Capture the cell that displays the provided text and extract its (x, y) central coordinate. 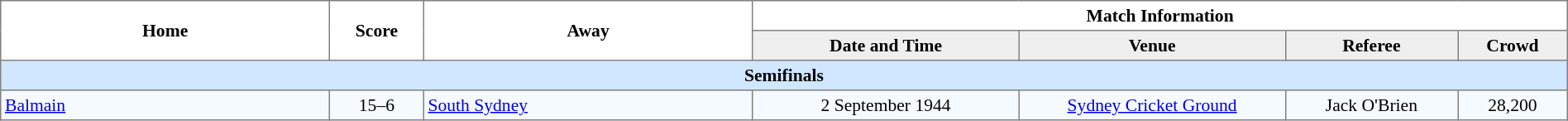
Score (377, 31)
Semifinals (784, 75)
Jack O'Brien (1371, 105)
Home (165, 31)
28,200 (1513, 105)
Balmain (165, 105)
15–6 (377, 105)
2 September 1944 (886, 105)
Venue (1152, 46)
Referee (1371, 46)
Away (588, 31)
Match Information (1159, 16)
Date and Time (886, 46)
Sydney Cricket Ground (1152, 105)
Crowd (1513, 46)
South Sydney (588, 105)
